Detect which cell encompasses the target text, then output its (x, y) center coordinate. 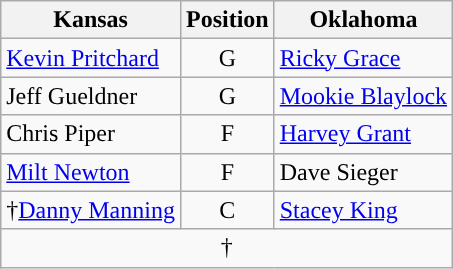
Kansas (91, 20)
Ricky Grace (363, 58)
†Danny Manning (91, 210)
Milt Newton (91, 172)
Stacey King (363, 210)
Kevin Pritchard (91, 58)
Position (227, 20)
Harvey Grant (363, 134)
Oklahoma (363, 20)
† (227, 248)
Jeff Gueldner (91, 96)
Chris Piper (91, 134)
Dave Sieger (363, 172)
Mookie Blaylock (363, 96)
C (227, 210)
